Return (X, Y) of the center of cell containing provided text 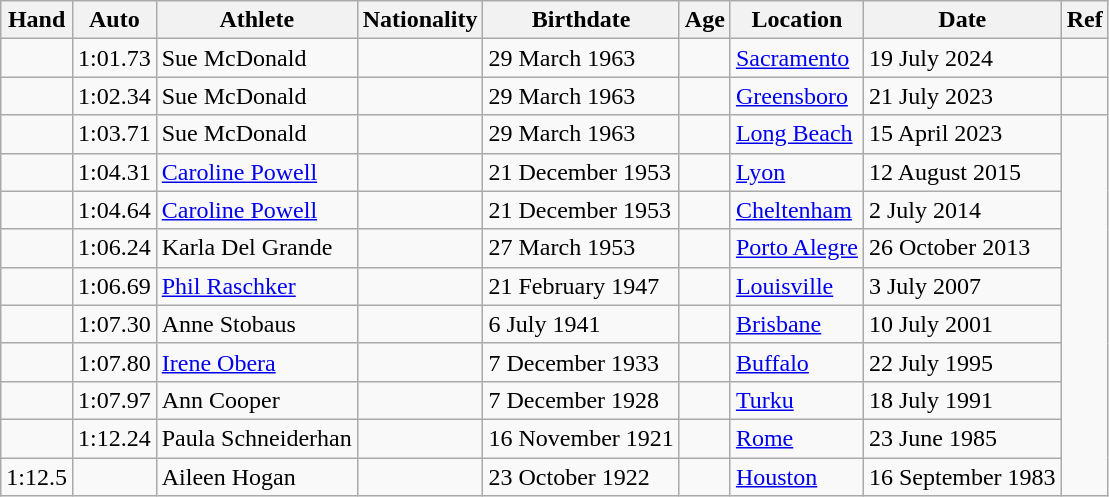
16 November 1921 (581, 438)
1:02.34 (114, 96)
1:06.69 (114, 286)
Greensboro (796, 96)
Rome (796, 438)
23 June 1985 (962, 438)
1:12.5 (37, 477)
10 July 2001 (962, 324)
Houston (796, 477)
22 July 1995 (962, 362)
Aileen Hogan (256, 477)
Paula Schneiderhan (256, 438)
Turku (796, 400)
1:07.97 (114, 400)
Karla Del Grande (256, 248)
1:04.31 (114, 172)
1:12.24 (114, 438)
23 October 1922 (581, 477)
7 December 1928 (581, 400)
15 April 2023 (962, 134)
1:03.71 (114, 134)
Sacramento (796, 58)
2 July 2014 (962, 210)
Anne Stobaus (256, 324)
Date (962, 20)
21 February 1947 (581, 286)
Brisbane (796, 324)
1:06.24 (114, 248)
Porto Alegre (796, 248)
26 October 2013 (962, 248)
16 September 1983 (962, 477)
27 March 1953 (581, 248)
Birthdate (581, 20)
Hand (37, 20)
7 December 1933 (581, 362)
1:01.73 (114, 58)
19 July 2024 (962, 58)
Long Beach (796, 134)
Phil Raschker (256, 286)
3 July 2007 (962, 286)
1:07.30 (114, 324)
Ann Cooper (256, 400)
Buffalo (796, 362)
Athlete (256, 20)
6 July 1941 (581, 324)
21 July 2023 (962, 96)
Auto (114, 20)
12 August 2015 (962, 172)
Louisville (796, 286)
1:04.64 (114, 210)
Lyon (796, 172)
Cheltenham (796, 210)
18 July 1991 (962, 400)
Irene Obera (256, 362)
Age (704, 20)
Ref (1084, 20)
Nationality (420, 20)
Location (796, 20)
1:07.80 (114, 362)
